Provide the (X, Y) coordinate of the cell's center where the given text is located.  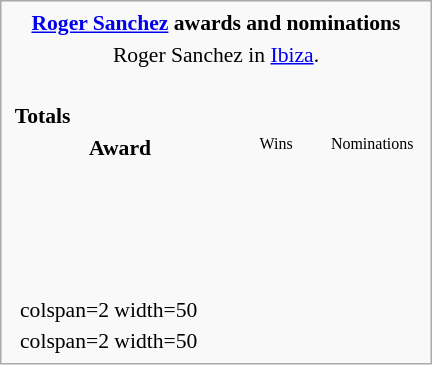
Wins (276, 147)
Totals (216, 116)
Roger Sanchez awards and nominations (216, 23)
Roger Sanchez in Ibiza. (216, 54)
Totals Award Wins Nominations (216, 182)
Nominations (372, 147)
Award (120, 147)
